Search for the cell housing the specified text and yield its [X, Y] center coordinate. 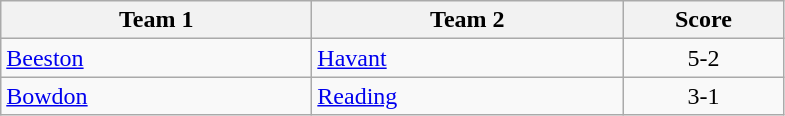
Team 1 [156, 20]
Score [704, 20]
Havant [468, 58]
Reading [468, 96]
Team 2 [468, 20]
Bowdon [156, 96]
Beeston [156, 58]
3-1 [704, 96]
5-2 [704, 58]
